Return [x, y] of the center of cell containing provided text 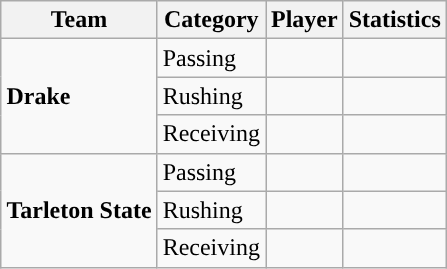
Drake [79, 96]
Statistics [394, 20]
Player [305, 20]
Category [211, 20]
Team [79, 20]
Tarleton State [79, 210]
